Extract the (x, y) coordinate from the center of the cell holding the provided text.  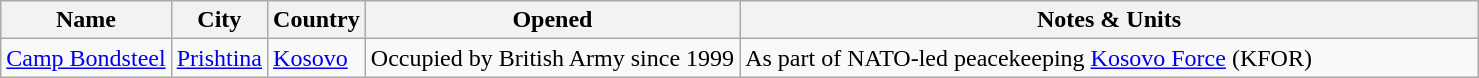
Kosovo (317, 58)
Notes & Units (1110, 20)
Prishtina (219, 58)
Camp Bondsteel (86, 58)
Occupied by British Army since 1999 (552, 58)
City (219, 20)
Name (86, 20)
Opened (552, 20)
As part of NATO-led peacekeeping Kosovo Force (KFOR) (1110, 58)
Country (317, 20)
